From the cell containing the given text, extract its center point as (x, y) coordinate. 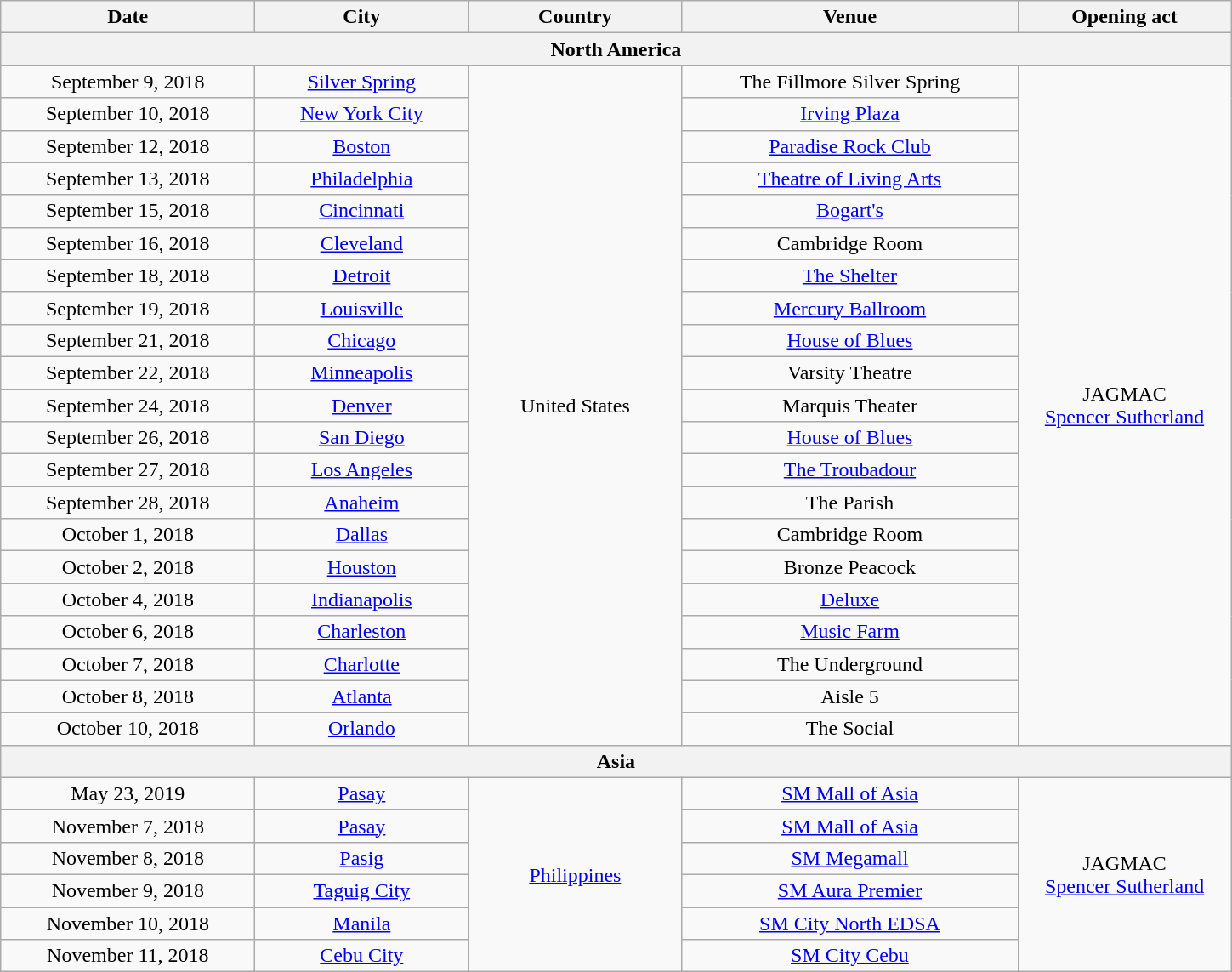
October 2, 2018 (128, 567)
Manila (362, 923)
September 24, 2018 (128, 406)
Orlando (362, 729)
United States (575, 405)
Cebu City (362, 956)
Anaheim (362, 503)
The Troubadour (850, 470)
Music Farm (850, 632)
SM Aura Premier (850, 890)
Chicago (362, 340)
Theatre of Living Arts (850, 179)
Marquis Theater (850, 406)
Asia (616, 761)
Los Angeles (362, 470)
September 16, 2018 (128, 243)
Irving Plaza (850, 114)
Bogart's (850, 211)
Date (128, 17)
Country (575, 17)
Boston (362, 146)
September 22, 2018 (128, 372)
Charleston (362, 632)
October 7, 2018 (128, 664)
October 8, 2018 (128, 696)
North America (616, 49)
October 1, 2018 (128, 535)
Paradise Rock Club (850, 146)
September 21, 2018 (128, 340)
Philadelphia (362, 179)
The Fillmore Silver Spring (850, 82)
November 10, 2018 (128, 923)
September 27, 2018 (128, 470)
September 19, 2018 (128, 308)
October 4, 2018 (128, 600)
Deluxe (850, 600)
September 9, 2018 (128, 82)
Pasig (362, 858)
Cincinnati (362, 211)
September 28, 2018 (128, 503)
Houston (362, 567)
Silver Spring (362, 82)
September 13, 2018 (128, 179)
November 8, 2018 (128, 858)
Mercury Ballroom (850, 308)
The Social (850, 729)
May 23, 2019 (128, 793)
September 12, 2018 (128, 146)
Venue (850, 17)
Charlotte (362, 664)
Varsity Theatre (850, 372)
City (362, 17)
San Diego (362, 438)
October 10, 2018 (128, 729)
Denver (362, 406)
Bronze Peacock (850, 567)
November 7, 2018 (128, 826)
The Shelter (850, 276)
November 9, 2018 (128, 890)
Opening act (1124, 17)
Dallas (362, 535)
September 18, 2018 (128, 276)
SM Megamall (850, 858)
Taguig City (362, 890)
The Parish (850, 503)
November 11, 2018 (128, 956)
Detroit (362, 276)
The Underground (850, 664)
Philippines (575, 874)
SM City North EDSA (850, 923)
September 26, 2018 (128, 438)
Aisle 5 (850, 696)
September 15, 2018 (128, 211)
Indianapolis (362, 600)
Louisville (362, 308)
Minneapolis (362, 372)
September 10, 2018 (128, 114)
New York City (362, 114)
October 6, 2018 (128, 632)
Atlanta (362, 696)
SM City Cebu (850, 956)
Cleveland (362, 243)
